Pinpoint the cell where the given text exists, returning its (X, Y) midpoint coordinate. 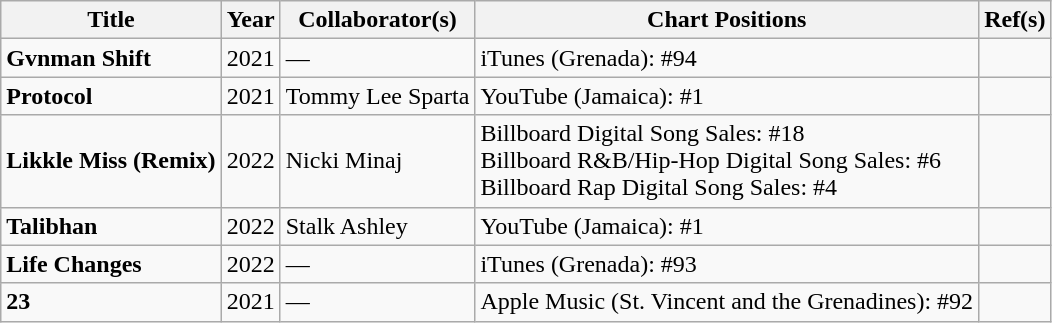
Gvnman Shift (111, 58)
Apple Music (St. Vincent and the Grenadines): #92 (727, 302)
Talibhan (111, 226)
Tommy Lee Sparta (378, 96)
Likkle Miss (Remix) (111, 161)
Title (111, 20)
Ref(s) (1015, 20)
Billboard Digital Song Sales: #18Billboard R&B/Hip-Hop Digital Song Sales: #6Billboard Rap Digital Song Sales: #4 (727, 161)
Life Changes (111, 264)
Collaborator(s) (378, 20)
Protocol (111, 96)
23 (111, 302)
iTunes (Grenada): #93 (727, 264)
Year (250, 20)
Chart Positions (727, 20)
Stalk Ashley (378, 226)
iTunes (Grenada): #94 (727, 58)
Nicki Minaj (378, 161)
